Output the (X, Y) coordinate of the center of the cell containing the given text.  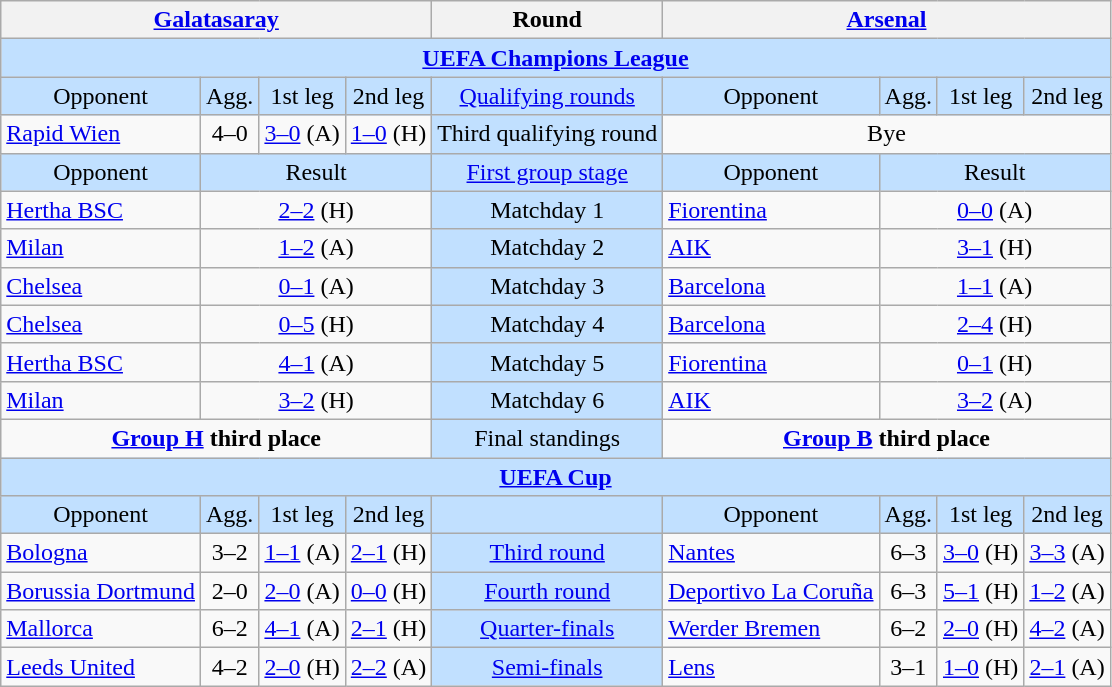
2–2 (H) (316, 210)
Werder Bremen (771, 629)
UEFA Champions League (556, 58)
3–2 (H) (316, 400)
3–3 (A) (1067, 553)
First group stage (548, 172)
Galatasaray (216, 20)
5–1 (H) (980, 591)
4–0 (229, 134)
3–0 (A) (302, 134)
Borussia Dortmund (101, 591)
Matchday 3 (548, 286)
2–2 (A) (388, 667)
3–1 (H) (994, 248)
Leeds United (101, 667)
Matchday 5 (548, 362)
3–1 (908, 667)
Matchday 2 (548, 248)
0–1 (A) (316, 286)
4–2 (229, 667)
UEFA Cup (556, 477)
2–1 (A) (1067, 667)
0–0 (H) (388, 591)
Matchday 6 (548, 400)
0–1 (H) (994, 362)
2–0 (A) (302, 591)
Third round (548, 553)
Bye (887, 134)
Semi-finals (548, 667)
2–4 (H) (994, 324)
Round (548, 20)
Nantes (771, 553)
Matchday 4 (548, 324)
Rapid Wien (101, 134)
3–0 (H) (980, 553)
3–2 (A) (994, 400)
2–0 (229, 591)
Group B third place (887, 438)
0–0 (A) (994, 210)
Arsenal (887, 20)
Deportivo La Coruña (771, 591)
Quarter-finals (548, 629)
3–2 (229, 553)
Mallorca (101, 629)
Lens (771, 667)
Final standings (548, 438)
Fourth round (548, 591)
Bologna (101, 553)
Third qualifying round (548, 134)
Group H third place (216, 438)
Matchday 1 (548, 210)
4–2 (A) (1067, 629)
Qualifying rounds (548, 96)
0–5 (H) (316, 324)
